Output the (X, Y) coordinate of the center of the cell containing the given text.  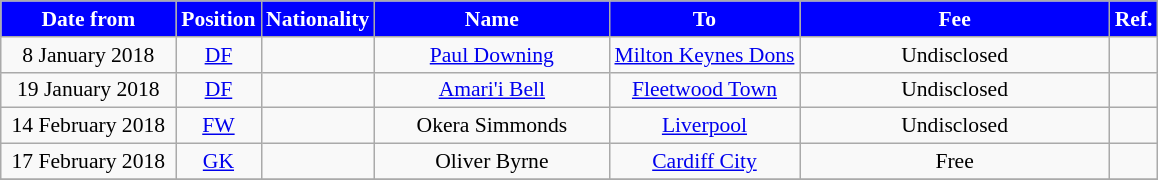
GK (218, 162)
Paul Downing (492, 55)
Liverpool (704, 126)
Fee (955, 19)
To (704, 19)
Nationality (318, 19)
Okera Simmonds (492, 126)
FW (218, 126)
Amari'i Bell (492, 90)
17 February 2018 (88, 162)
Name (492, 19)
Fleetwood Town (704, 90)
Cardiff City (704, 162)
Date from (88, 19)
8 January 2018 (88, 55)
19 January 2018 (88, 90)
Free (955, 162)
Position (218, 19)
Ref. (1134, 19)
Oliver Byrne (492, 162)
Milton Keynes Dons (704, 55)
14 February 2018 (88, 126)
